Capture the cell that displays the provided text and extract its [X, Y] central coordinate. 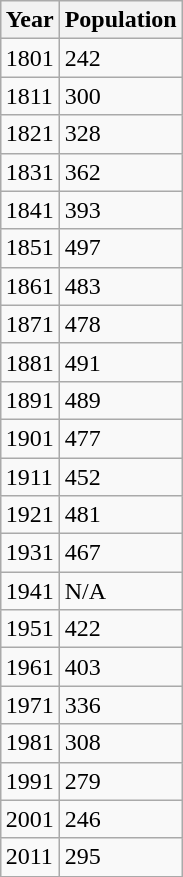
1971 [30, 705]
422 [120, 629]
481 [120, 515]
1821 [30, 134]
1801 [30, 58]
1921 [30, 515]
403 [120, 667]
497 [120, 248]
362 [120, 172]
478 [120, 324]
246 [120, 819]
1931 [30, 553]
1981 [30, 743]
1811 [30, 96]
1881 [30, 362]
300 [120, 96]
1861 [30, 286]
1901 [30, 438]
1941 [30, 591]
1961 [30, 667]
2011 [30, 857]
483 [120, 286]
295 [120, 857]
336 [120, 705]
Population [120, 20]
279 [120, 781]
328 [120, 134]
2001 [30, 819]
Year [30, 20]
491 [120, 362]
489 [120, 400]
452 [120, 477]
393 [120, 210]
477 [120, 438]
1951 [30, 629]
308 [120, 743]
1831 [30, 172]
467 [120, 553]
1851 [30, 248]
1991 [30, 781]
1871 [30, 324]
1841 [30, 210]
N/A [120, 591]
1891 [30, 400]
242 [120, 58]
1911 [30, 477]
